Detect which cell encompasses the target text, then output its [X, Y] center coordinate. 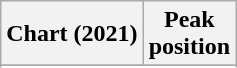
Chart (2021) [72, 34]
Peakposition [189, 34]
